Provide the [x, y] coordinate of the cell's center where the given text is located.  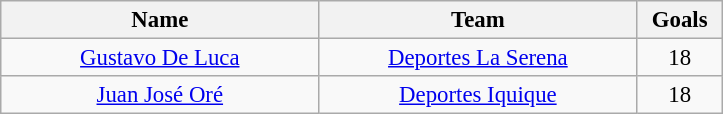
Name [160, 20]
Team [478, 20]
Goals [680, 20]
Gustavo De Luca [160, 58]
Juan José Oré [160, 95]
Deportes Iquique [478, 95]
Deportes La Serena [478, 58]
